Detect which cell encompasses the target text, then output its (x, y) center coordinate. 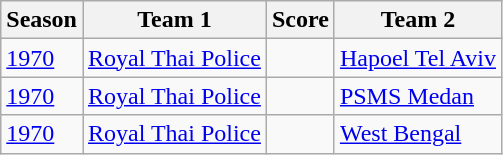
Score (300, 20)
PSMS Medan (418, 96)
Hapoel Tel Aviv (418, 58)
West Bengal (418, 134)
Season (42, 20)
Team 2 (418, 20)
Team 1 (174, 20)
